Identify which cell holds the provided text, then report its (X, Y) central coordinate. 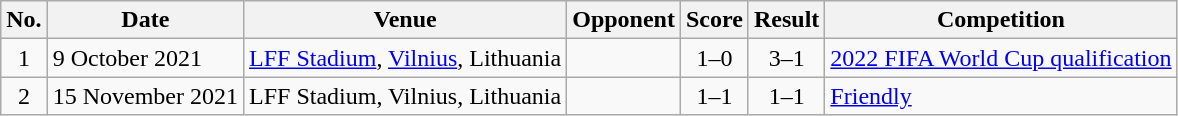
2022 FIFA World Cup qualification (1001, 58)
Date (145, 20)
15 November 2021 (145, 96)
Competition (1001, 20)
1 (24, 58)
Friendly (1001, 96)
3–1 (786, 58)
Score (714, 20)
2 (24, 96)
9 October 2021 (145, 58)
Opponent (624, 20)
Result (786, 20)
No. (24, 20)
1–0 (714, 58)
Venue (406, 20)
